Output the (X, Y) coordinate of the center of the cell containing the given text.  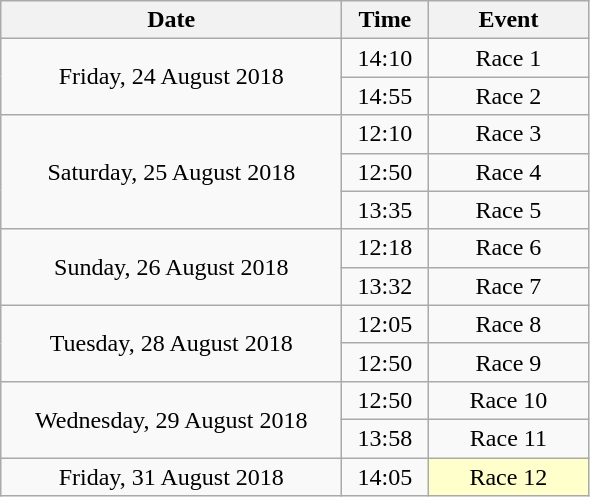
Race 4 (508, 172)
Race 1 (508, 58)
Date (172, 20)
Friday, 31 August 2018 (172, 477)
Wednesday, 29 August 2018 (172, 419)
Race 5 (508, 210)
Race 8 (508, 324)
Race 11 (508, 438)
13:32 (385, 286)
Sunday, 26 August 2018 (172, 267)
Race 7 (508, 286)
Friday, 24 August 2018 (172, 77)
Tuesday, 28 August 2018 (172, 343)
14:05 (385, 477)
12:10 (385, 134)
Saturday, 25 August 2018 (172, 172)
14:55 (385, 96)
12:18 (385, 248)
14:10 (385, 58)
Race 10 (508, 400)
Event (508, 20)
Race 9 (508, 362)
13:35 (385, 210)
Time (385, 20)
Race 12 (508, 477)
12:05 (385, 324)
13:58 (385, 438)
Race 3 (508, 134)
Race 6 (508, 248)
Race 2 (508, 96)
